For the text-containing cell, return its midpoint in (x, y) coordinate format. 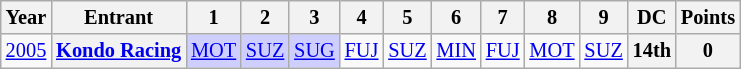
7 (503, 17)
Entrant (118, 17)
Year (26, 17)
4 (362, 17)
Points (708, 17)
1 (214, 17)
SUG (314, 51)
5 (407, 17)
MIN (456, 51)
2 (265, 17)
14th (652, 51)
2005 (26, 51)
6 (456, 17)
0 (708, 51)
3 (314, 17)
8 (552, 17)
DC (652, 17)
Kondo Racing (118, 51)
9 (603, 17)
